Identify which cell holds the provided text, then report its [X, Y] central coordinate. 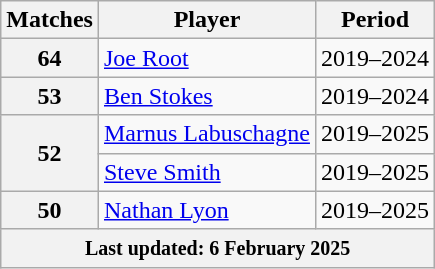
Joe Root [206, 58]
64 [50, 58]
Nathan Lyon [206, 210]
Steve Smith [206, 172]
52 [50, 153]
53 [50, 96]
Last updated: 6 February 2025 [218, 248]
Ben Stokes [206, 96]
50 [50, 210]
Period [374, 20]
Player [206, 20]
Matches [50, 20]
Marnus Labuschagne [206, 134]
